Extract the (x, y) coordinate from the center of the cell holding the provided text.  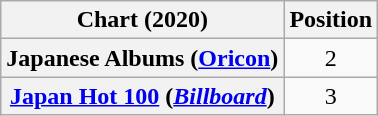
Japanese Albums (Oricon) (142, 58)
Position (331, 20)
Chart (2020) (142, 20)
Japan Hot 100 (Billboard) (142, 96)
2 (331, 58)
3 (331, 96)
